For the text-containing cell, return its midpoint in [x, y] coordinate format. 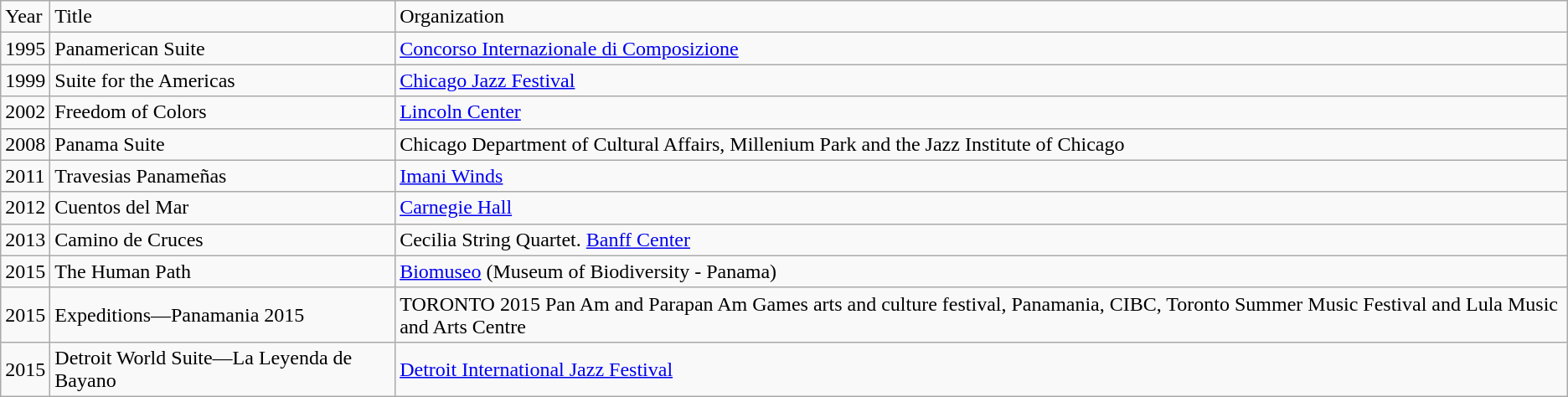
Travesias Panameñas [223, 176]
Cuentos del Mar [223, 208]
Panama Suite [223, 144]
Carnegie Hall [982, 208]
Year [25, 17]
Organization [982, 17]
Expeditions—Panamania 2015 [223, 315]
Detroit International Jazz Festival [982, 369]
1995 [25, 49]
The Human Path [223, 271]
Lincoln Center [982, 112]
2002 [25, 112]
2008 [25, 144]
2011 [25, 176]
Chicago Department of Cultural Affairs, Millenium Park and the Jazz Institute of Chicago [982, 144]
Chicago Jazz Festival [982, 80]
TORONTO 2015 Pan Am and Parapan Am Games arts and culture festival, Panamania, CIBC, Toronto Summer Music Festival and Lula Music and Arts Centre [982, 315]
1999 [25, 80]
Camino de Cruces [223, 240]
2013 [25, 240]
Title [223, 17]
2012 [25, 208]
Imani Winds [982, 176]
Detroit World Suite—La Leyenda de Bayano [223, 369]
Freedom of Colors [223, 112]
Concorso Internazionale di Composizione [982, 49]
Cecilia String Quartet. Banff Center [982, 240]
Biomuseo (Museum of Biodiversity - Panama) [982, 271]
Suite for the Americas [223, 80]
Panamerican Suite [223, 49]
